Find where the given text appears and provide that cell's center as (x, y) coordinate. 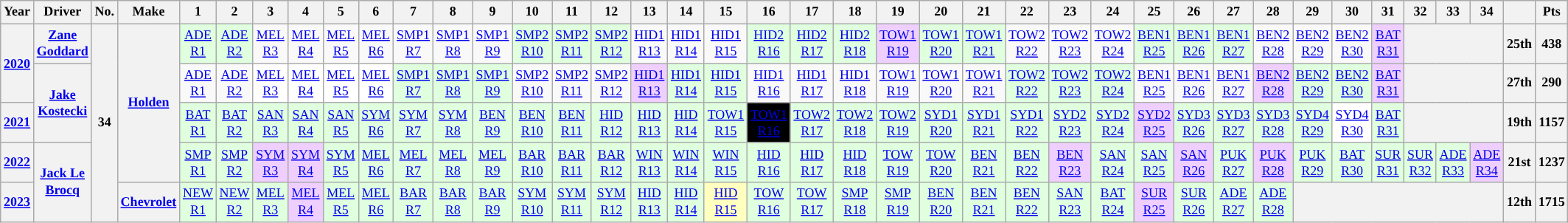
BATR2 (234, 123)
31 (1388, 12)
1715 (1551, 202)
2021 (18, 123)
Jake Kostecki (62, 103)
20 (941, 12)
2020 (18, 64)
TOW1R16 (769, 123)
SYD1R21 (983, 123)
SYD1R22 (1027, 123)
HID1R17 (812, 83)
PUKR28 (1273, 162)
SANR24 (1112, 162)
SANR3 (271, 123)
SYMR3 (271, 162)
HIDR17 (812, 162)
WINR15 (725, 162)
SANR25 (1154, 162)
SYMR12 (611, 202)
SYD3R27 (1233, 123)
ADER34 (1487, 162)
BENR20 (941, 202)
SYMR10 (532, 202)
12th (1520, 202)
21st (1520, 162)
BATR30 (1352, 162)
1157 (1551, 123)
TOW2R19 (898, 123)
NEWR2 (234, 202)
19 (898, 12)
SMPR19 (898, 202)
24 (1112, 12)
HIDR12 (611, 123)
BATR24 (1112, 202)
SYD2R23 (1070, 123)
SYD2R24 (1112, 123)
17 (812, 12)
BENR23 (1070, 162)
5 (341, 12)
Make (148, 12)
HIDR15 (725, 202)
25th (1520, 44)
11 (572, 12)
Driver (62, 12)
BARR7 (414, 202)
7 (414, 12)
26 (1194, 12)
SANR4 (306, 123)
BARR12 (611, 162)
HID1R16 (769, 83)
2023 (18, 202)
29 (1313, 12)
SYMR8 (453, 123)
27 (1233, 12)
HID2R18 (854, 44)
3 (271, 12)
SYD4R30 (1352, 123)
14 (686, 12)
27th (1520, 83)
BARR9 (492, 202)
ADER33 (1453, 162)
19th (1520, 123)
1237 (1551, 162)
1 (198, 12)
BENR9 (492, 123)
SANR5 (341, 123)
ADER27 (1233, 202)
SURR25 (1154, 202)
BARR8 (453, 202)
ADER28 (1273, 202)
MELR7 (414, 162)
290 (1551, 83)
HID2R17 (812, 44)
TOWR17 (812, 202)
HID1R18 (854, 83)
SMPR18 (854, 202)
SYMR5 (341, 162)
WINR14 (686, 162)
PUKR27 (1233, 162)
22 (1027, 12)
23 (1070, 12)
8 (453, 12)
32 (1421, 12)
BATR1 (198, 123)
TOWR16 (769, 202)
21 (983, 12)
Year (18, 12)
HIDR16 (769, 162)
BARR11 (572, 162)
6 (376, 12)
25 (1154, 12)
TOW2R18 (854, 123)
Holden (148, 103)
SURR31 (1388, 162)
HID2R16 (769, 44)
SYMR4 (306, 162)
PUKR29 (1313, 162)
10 (532, 12)
SYD3R26 (1194, 123)
MELR8 (453, 162)
33 (1453, 12)
TOWR19 (898, 162)
13 (649, 12)
SYMR6 (376, 123)
438 (1551, 44)
Pts (1551, 12)
No. (105, 12)
SYMR11 (572, 202)
SANR26 (1194, 162)
SYD1R20 (941, 123)
9 (492, 12)
Jack Le Brocq (62, 182)
WINR13 (649, 162)
BARR10 (532, 162)
SMPR1 (198, 162)
15 (725, 12)
SANR23 (1070, 202)
18 (854, 12)
TOW1R15 (725, 123)
HIDR18 (854, 162)
16 (769, 12)
SYD3R28 (1273, 123)
28 (1273, 12)
2 (234, 12)
BENR10 (532, 123)
BENR11 (572, 123)
NEWR1 (198, 202)
12 (611, 12)
SMPR2 (234, 162)
4 (306, 12)
TOWR20 (941, 162)
2022 (18, 162)
SURR26 (1194, 202)
Zane Goddard (62, 44)
SYMR7 (414, 123)
SYD2R25 (1154, 123)
SYD4R29 (1313, 123)
30 (1352, 12)
SURR32 (1421, 162)
Chevrolet (148, 202)
MELR9 (492, 162)
TOW2R17 (812, 123)
